Return (X, Y) of the center of cell containing provided text 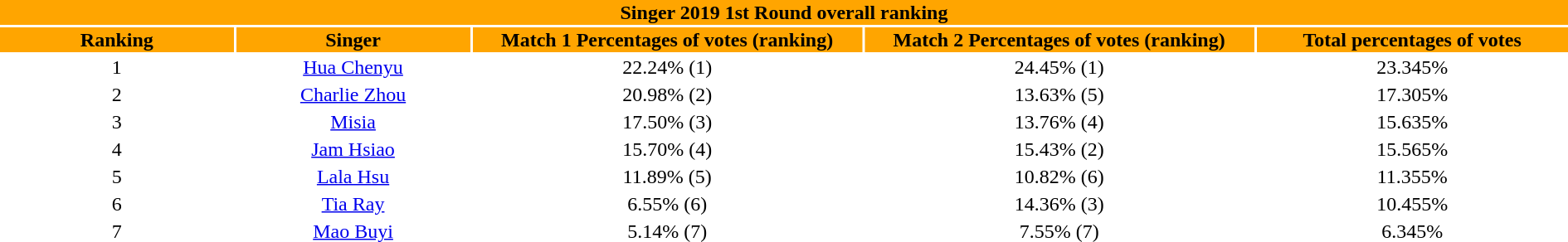
Tia Ray (353, 204)
4 (117, 149)
13.63% (5) (1059, 94)
5 (117, 177)
3 (117, 122)
14.36% (3) (1059, 204)
11.355% (1412, 177)
24.45% (1) (1059, 67)
Hua Chenyu (353, 67)
Misia (353, 122)
23.345% (1412, 67)
20.98% (2) (667, 94)
15.635% (1412, 122)
17.305% (1412, 94)
6 (117, 204)
6.55% (6) (667, 204)
17.50% (3) (667, 122)
15.43% (2) (1059, 149)
Charlie Zhou (353, 94)
2 (117, 94)
Match 2 Percentages of votes (ranking) (1059, 40)
Lala Hsu (353, 177)
1 (117, 67)
22.24% (1) (667, 67)
Total percentages of votes (1412, 40)
10.82% (6) (1059, 177)
Singer (353, 40)
Singer 2019 1st Round overall ranking (784, 12)
15.70% (4) (667, 149)
13.76% (4) (1059, 122)
Match 1 Percentages of votes (ranking) (667, 40)
11.89% (5) (667, 177)
Ranking (117, 40)
10.455% (1412, 204)
Jam Hsiao (353, 149)
15.565% (1412, 149)
